Capture the cell that displays the provided text and extract its [x, y] central coordinate. 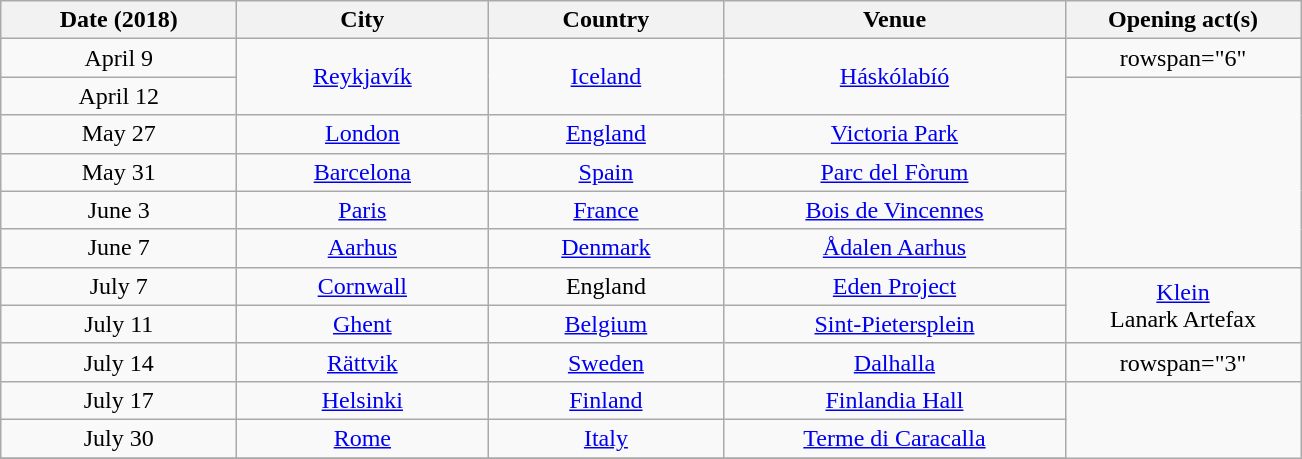
Dalhalla [894, 362]
April 12 [119, 96]
Rome [362, 438]
Ghent [362, 324]
Aarhus [362, 248]
Rättvik [362, 362]
April 9 [119, 58]
Victoria Park [894, 134]
Iceland [606, 77]
Spain [606, 172]
Finlandia Hall [894, 400]
London [362, 134]
Denmark [606, 248]
Country [606, 20]
May 31 [119, 172]
Reykjavík [362, 77]
Opening act(s) [1183, 20]
Helsinki [362, 400]
July 14 [119, 362]
Sweden [606, 362]
May 27 [119, 134]
Italy [606, 438]
Parc del Fòrum [894, 172]
Terme di Caracalla [894, 438]
Bois de Vincennes [894, 210]
July 7 [119, 286]
June 7 [119, 248]
Belgium [606, 324]
Barcelona [362, 172]
City [362, 20]
Finland [606, 400]
July 11 [119, 324]
Date (2018) [119, 20]
France [606, 210]
Cornwall [362, 286]
rowspan="6" [1183, 58]
July 17 [119, 400]
June 3 [119, 210]
Ådalen Aarhus [894, 248]
rowspan="3" [1183, 362]
KleinLanark Artefax [1183, 305]
Sint-Pietersplein [894, 324]
Eden Project [894, 286]
Paris [362, 210]
July 30 [119, 438]
Háskólabíó [894, 77]
Venue [894, 20]
